Pinpoint the cell where the given text exists, returning its (X, Y) midpoint coordinate. 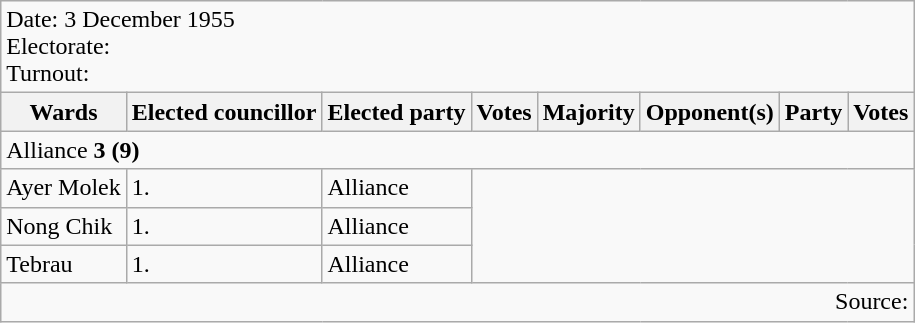
Source: (458, 302)
Wards (64, 112)
Elected party (396, 112)
Ayer Molek (64, 188)
Nong Chik (64, 226)
Date: 3 December 1955Electorate: Turnout: (458, 47)
Alliance 3 (9) (458, 150)
Opponent(s) (710, 112)
Party (813, 112)
Majority (588, 112)
Tebrau (64, 264)
Elected councillor (224, 112)
